Extract the (X, Y) coordinate from the center of the cell holding the provided text.  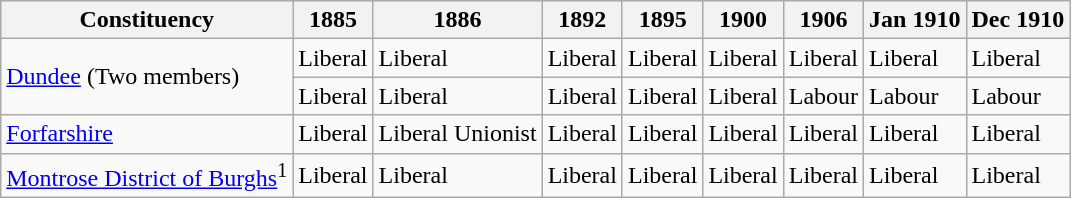
Jan 1910 (915, 20)
1886 (458, 20)
1885 (333, 20)
1906 (823, 20)
1892 (582, 20)
Dec 1910 (1018, 20)
Dundee (Two members) (147, 77)
Montrose District of Burghs1 (147, 176)
1895 (662, 20)
1900 (743, 20)
Constituency (147, 20)
Forfarshire (147, 134)
Liberal Unionist (458, 134)
